Provide the (x, y) coordinate of the cell's center where the given text is located.  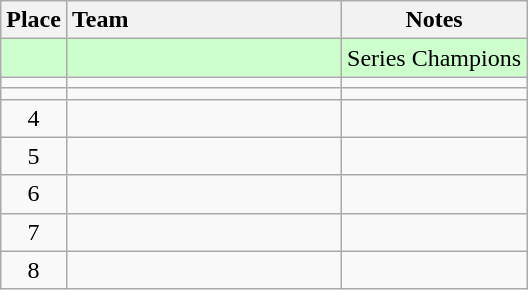
Series Champions (434, 58)
5 (34, 156)
7 (34, 232)
Place (34, 20)
Team (204, 20)
4 (34, 118)
Notes (434, 20)
8 (34, 270)
6 (34, 194)
